Identify which cell holds the provided text, then report its [X, Y] central coordinate. 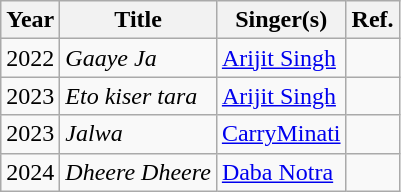
Daba Notra [281, 172]
Jalwa [138, 134]
CarryMinati [281, 134]
Year [30, 20]
Gaaye Ja [138, 58]
2024 [30, 172]
Ref. [372, 20]
Dheere Dheere [138, 172]
Eto kiser tara [138, 96]
Title [138, 20]
Singer(s) [281, 20]
2022 [30, 58]
